From the cell containing the given text, extract its center point as (X, Y) coordinate. 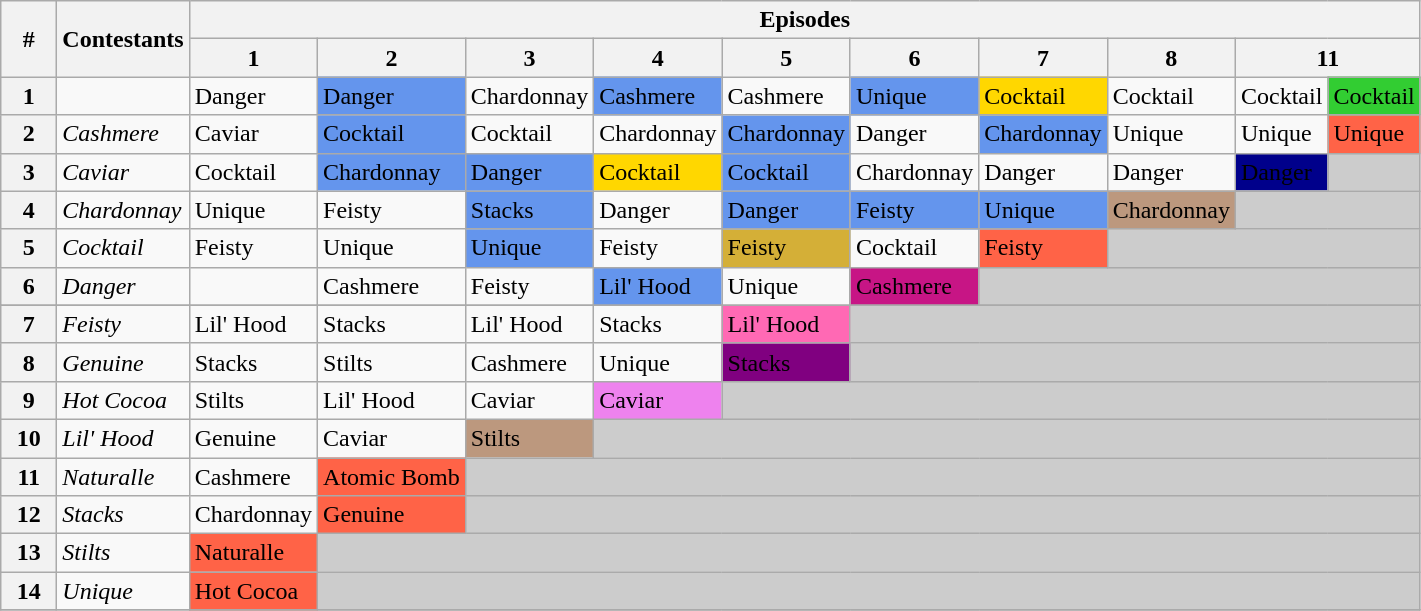
14 (29, 591)
12 (29, 515)
Atomic Bomb (392, 477)
10 (29, 438)
9 (29, 400)
# (29, 39)
Episodes (804, 20)
13 (29, 553)
Contestants (123, 39)
